Detect which cell encompasses the target text, then output its (x, y) center coordinate. 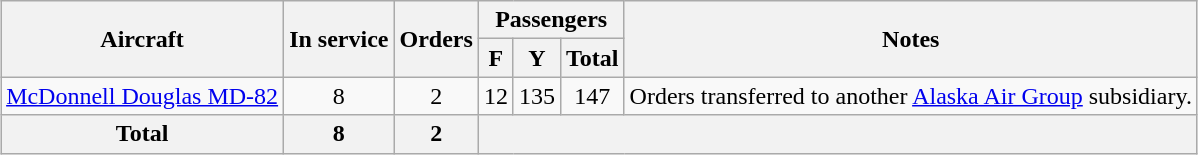
Orders (436, 39)
Passengers (551, 20)
135 (536, 96)
12 (496, 96)
Aircraft (142, 39)
Y (536, 58)
Orders transferred to another Alaska Air Group subsidiary. (910, 96)
McDonnell Douglas MD-82 (142, 96)
In service (339, 39)
F (496, 58)
Notes (910, 39)
147 (592, 96)
